From the cell containing the given text, extract its center point as [x, y] coordinate. 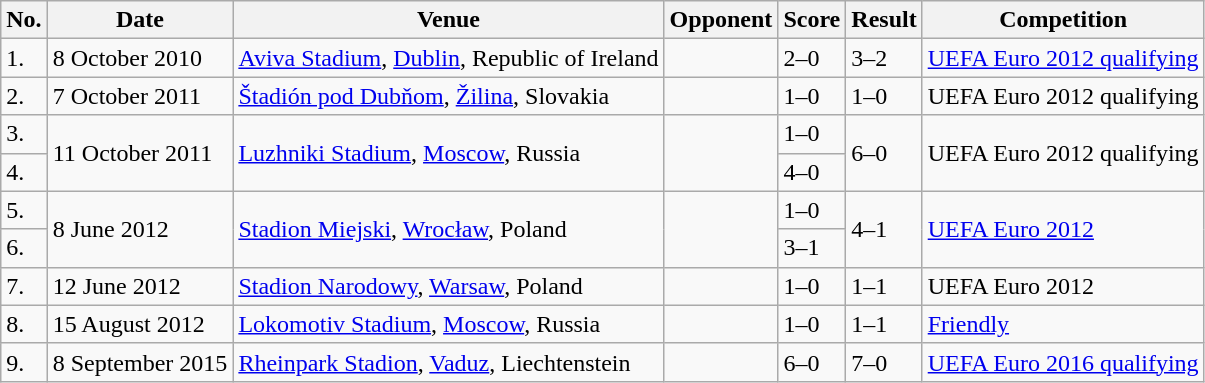
Stadion Miejski, Wrocław, Poland [448, 229]
4. [24, 172]
2. [24, 96]
15 August 2012 [140, 324]
6. [24, 248]
7 October 2011 [140, 96]
UEFA Euro 2016 qualifying [1063, 362]
8 September 2015 [140, 362]
Luzhniki Stadium, Moscow, Russia [448, 153]
Competition [1063, 20]
Friendly [1063, 324]
9. [24, 362]
11 October 2011 [140, 153]
2–0 [812, 58]
Venue [448, 20]
Štadión pod Dubňom, Žilina, Slovakia [448, 96]
Score [812, 20]
8. [24, 324]
Stadion Narodowy, Warsaw, Poland [448, 286]
No. [24, 20]
Lokomotiv Stadium, Moscow, Russia [448, 324]
8 October 2010 [140, 58]
7–0 [884, 362]
3–1 [812, 248]
4–1 [884, 229]
3. [24, 134]
Aviva Stadium, Dublin, Republic of Ireland [448, 58]
8 June 2012 [140, 229]
1. [24, 58]
7. [24, 286]
3–2 [884, 58]
Opponent [721, 20]
Date [140, 20]
12 June 2012 [140, 286]
4–0 [812, 172]
Result [884, 20]
5. [24, 210]
Rheinpark Stadion, Vaduz, Liechtenstein [448, 362]
